Find where the given text appears and provide that cell's center as [x, y] coordinate. 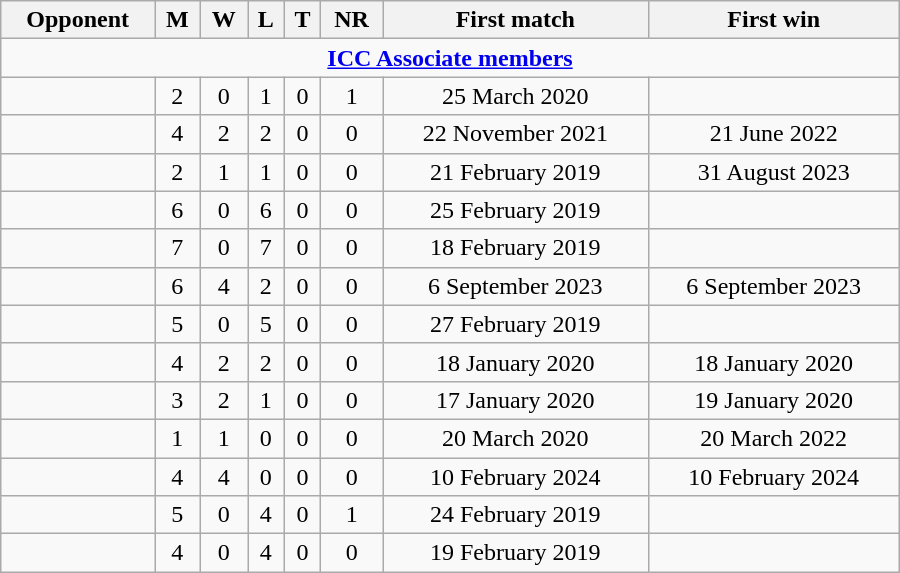
T [302, 20]
21 June 2022 [774, 134]
Opponent [78, 20]
24 February 2019 [516, 515]
21 February 2019 [516, 172]
L [266, 20]
22 November 2021 [516, 134]
19 January 2020 [774, 400]
20 March 2020 [516, 438]
27 February 2019 [516, 324]
First match [516, 20]
20 March 2022 [774, 438]
19 February 2019 [516, 553]
First win [774, 20]
M [178, 20]
W [224, 20]
17 January 2020 [516, 400]
ICC Associate members [450, 58]
31 August 2023 [774, 172]
18 February 2019 [516, 248]
NR [352, 20]
3 [178, 400]
25 March 2020 [516, 96]
25 February 2019 [516, 210]
